Extract the [X, Y] coordinate from the center of the cell holding the provided text.  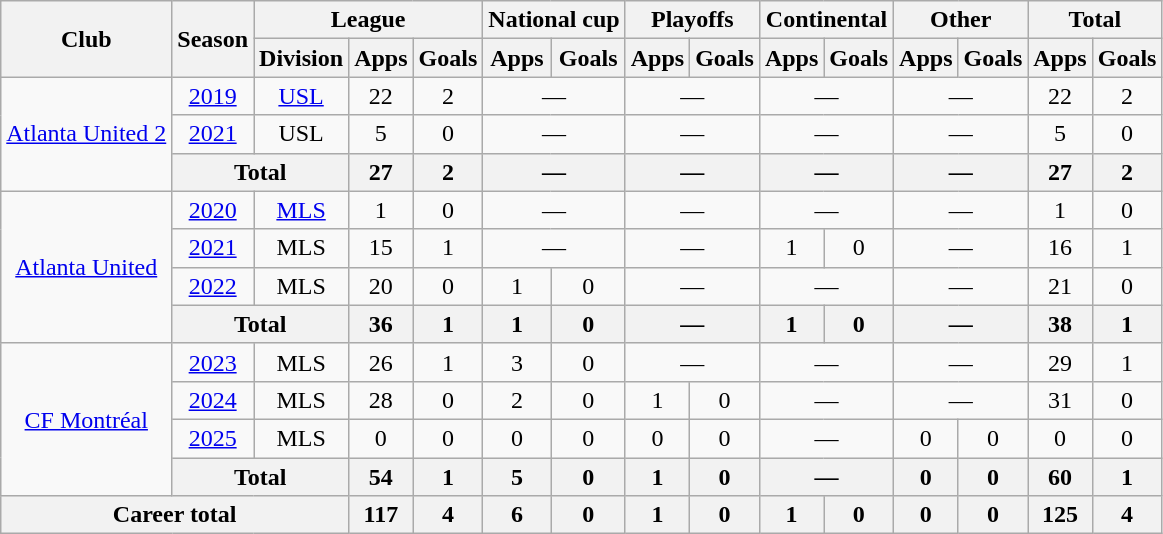
Career total [175, 515]
2023 [213, 362]
117 [381, 515]
Division [302, 58]
38 [1060, 324]
6 [517, 515]
125 [1060, 515]
Atlanta United 2 [86, 134]
26 [381, 362]
2019 [213, 96]
15 [381, 248]
Atlanta United [86, 267]
Club [86, 39]
Playoffs [692, 20]
2022 [213, 286]
Continental [826, 20]
28 [381, 400]
36 [381, 324]
16 [1060, 248]
2020 [213, 210]
National cup [554, 20]
League [368, 20]
20 [381, 286]
Season [213, 39]
CF Montréal [86, 419]
21 [1060, 286]
3 [517, 362]
2025 [213, 438]
31 [1060, 400]
60 [1060, 477]
2024 [213, 400]
54 [381, 477]
Other [961, 20]
29 [1060, 362]
